From the cell containing the given text, extract its center point as [x, y] coordinate. 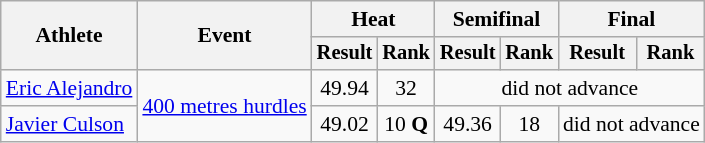
10 Q [406, 124]
18 [529, 124]
Final [632, 19]
Heat [374, 19]
Eric Alejandro [70, 88]
32 [406, 88]
Athlete [70, 36]
400 metres hurdles [224, 106]
49.94 [345, 88]
49.36 [468, 124]
49.02 [345, 124]
Semifinal [496, 19]
Event [224, 36]
Javier Culson [70, 124]
